Detect which cell encompasses the target text, then output its [x, y] center coordinate. 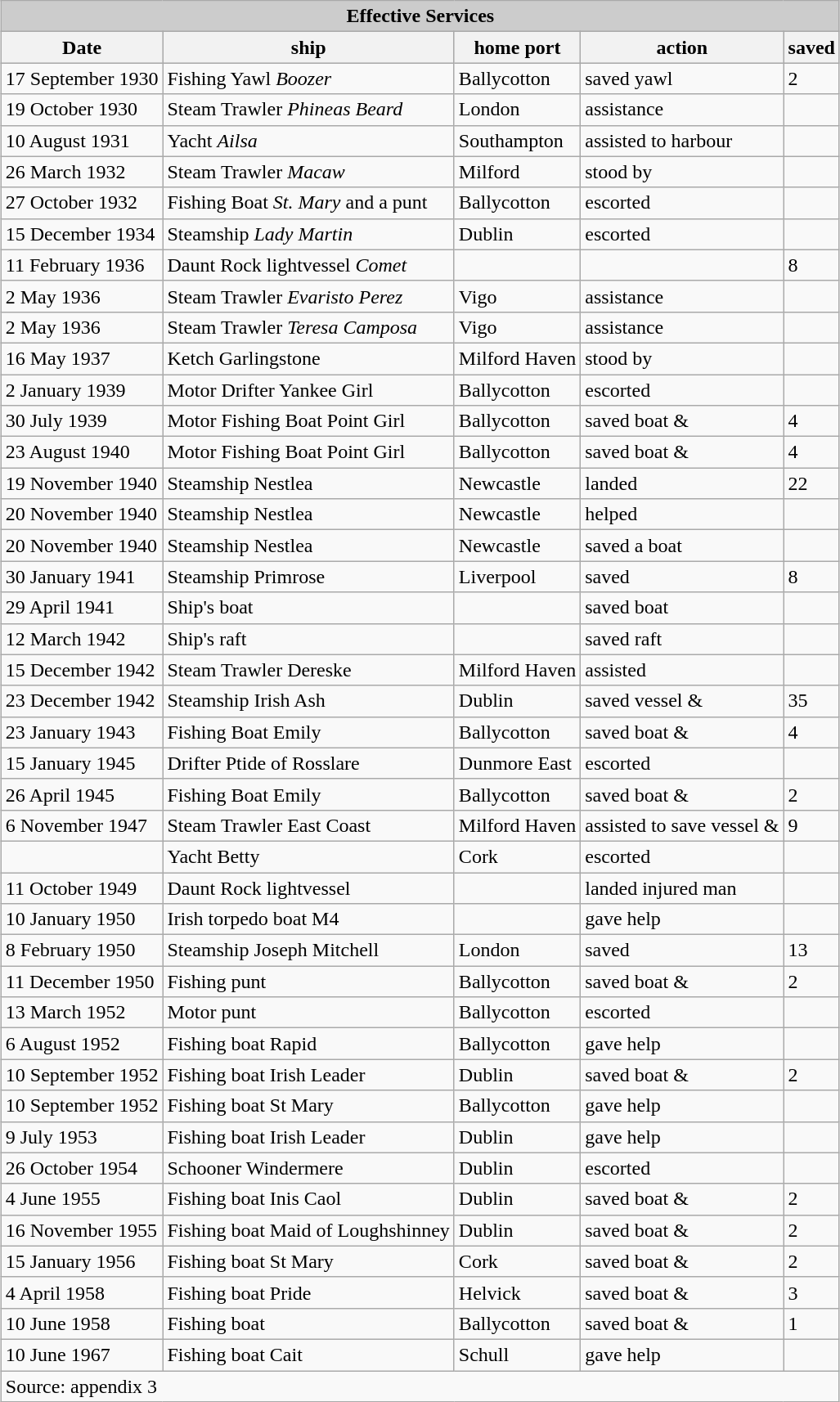
assisted [682, 670]
Daunt Rock lightvessel [308, 887]
Southampton [517, 141]
saved a boat [682, 546]
4 June 1955 [82, 1199]
Steam Trawler Dereske [308, 670]
home port [517, 47]
helped [682, 515]
Source: appendix 3 [420, 1386]
Fishing punt [308, 982]
Fishing boat Pride [308, 1292]
ship [308, 47]
15 January 1956 [82, 1261]
35 [811, 701]
saved vessel & [682, 701]
Fishing Boat St. Mary and a punt [308, 203]
9 July 1953 [82, 1137]
10 August 1931 [82, 141]
Liverpool [517, 577]
assisted to harbour [682, 141]
3 [811, 1292]
action [682, 47]
2 January 1939 [82, 390]
Effective Services [420, 16]
1 [811, 1323]
23 January 1943 [82, 732]
Steam Trawler East Coast [308, 825]
15 December 1942 [82, 670]
10 June 1967 [82, 1355]
Steamship Joseph Mitchell [308, 950]
12 March 1942 [82, 639]
Milford [517, 172]
Motor Drifter Yankee Girl [308, 390]
Yacht Ailsa [308, 141]
30 July 1939 [82, 421]
Irish torpedo boat M4 [308, 919]
4 April 1958 [82, 1292]
13 [811, 950]
26 October 1954 [82, 1168]
Helvick [517, 1292]
Fishing boat Maid of Loughshinney [308, 1230]
26 March 1932 [82, 172]
15 December 1934 [82, 234]
15 January 1945 [82, 763]
11 February 1936 [82, 265]
10 June 1958 [82, 1323]
23 December 1942 [82, 701]
landed injured man [682, 887]
6 August 1952 [82, 1044]
27 October 1932 [82, 203]
Steamship Lady Martin [308, 234]
10 January 1950 [82, 919]
8 February 1950 [82, 950]
11 October 1949 [82, 887]
23 August 1940 [82, 452]
Steamship Primrose [308, 577]
Fishing boat Rapid [308, 1044]
saved raft [682, 639]
Ship's boat [308, 608]
Steam Trawler Evaristo Perez [308, 296]
Schull [517, 1355]
22 [811, 483]
Fishing boat [308, 1323]
29 April 1941 [82, 608]
16 November 1955 [82, 1230]
Steam Trawler Phineas Beard [308, 110]
Ship's raft [308, 639]
30 January 1941 [82, 577]
Steamship Irish Ash [308, 701]
Yacht Betty [308, 856]
assisted to save vessel & [682, 825]
landed [682, 483]
13 March 1952 [82, 1013]
Daunt Rock lightvessel Comet [308, 265]
saved yawl [682, 79]
Schooner Windermere [308, 1168]
Drifter Ptide of Rosslare [308, 763]
11 December 1950 [82, 982]
saved boat [682, 608]
17 September 1930 [82, 79]
Steam Trawler Macaw [308, 172]
6 November 1947 [82, 825]
Ketch Garlingstone [308, 358]
Fishing Yawl Boozer [308, 79]
Dunmore East [517, 763]
26 April 1945 [82, 794]
Motor punt [308, 1013]
9 [811, 825]
16 May 1937 [82, 358]
Steam Trawler Teresa Camposa [308, 327]
19 October 1930 [82, 110]
Date [82, 47]
Fishing boat Inis Caol [308, 1199]
19 November 1940 [82, 483]
Fishing boat Cait [308, 1355]
